Search for the cell housing the specified text and yield its [X, Y] center coordinate. 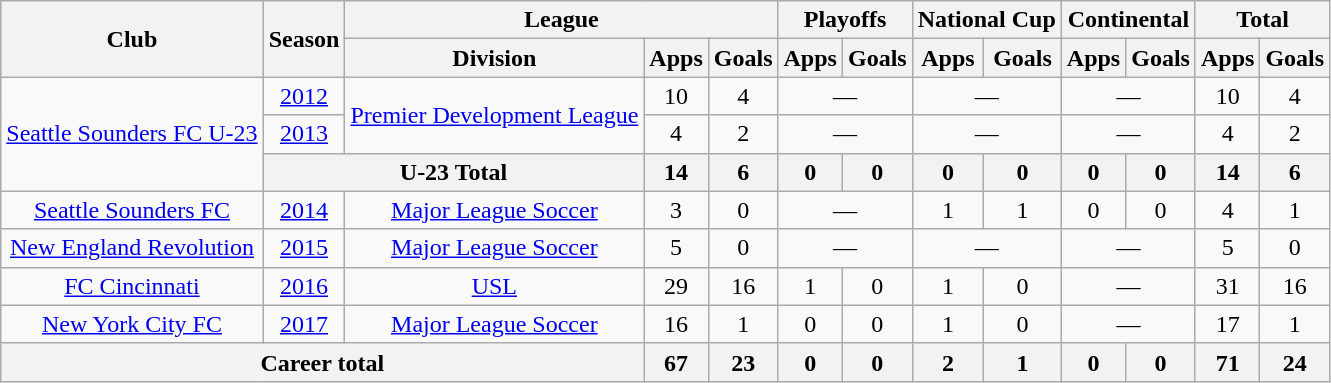
2014 [304, 210]
Continental [1128, 20]
71 [1227, 362]
USL [494, 286]
Seattle Sounders FC U-23 [132, 134]
3 [676, 210]
17 [1227, 324]
FC Cincinnati [132, 286]
League [562, 20]
National Cup [986, 20]
2013 [304, 134]
Season [304, 39]
2012 [304, 96]
2015 [304, 248]
New York City FC [132, 324]
Seattle Sounders FC [132, 210]
Playoffs [845, 20]
29 [676, 286]
31 [1227, 286]
Division [494, 58]
Total [1262, 20]
Premier Development League [494, 115]
24 [1295, 362]
Club [132, 39]
67 [676, 362]
New England Revolution [132, 248]
2016 [304, 286]
23 [743, 362]
Career total [322, 362]
2017 [304, 324]
U-23 Total [454, 172]
